Identify which cell holds the provided text, then report its [X, Y] central coordinate. 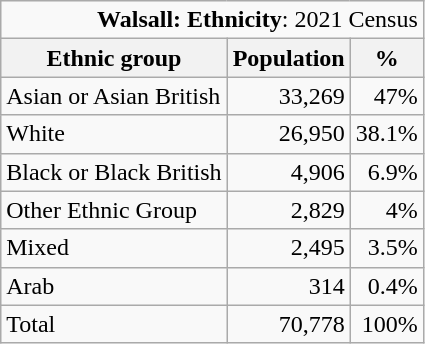
Total [114, 324]
33,269 [288, 96]
2,829 [288, 210]
% [386, 58]
Black or Black British [114, 172]
White [114, 134]
100% [386, 324]
Walsall: Ethnicity: 2021 Census [212, 20]
Ethnic group [114, 58]
70,778 [288, 324]
Population [288, 58]
4% [386, 210]
26,950 [288, 134]
Asian or Asian British [114, 96]
Mixed [114, 248]
Other Ethnic Group [114, 210]
47% [386, 96]
4,906 [288, 172]
6.9% [386, 172]
Arab [114, 286]
2,495 [288, 248]
0.4% [386, 286]
38.1% [386, 134]
314 [288, 286]
3.5% [386, 248]
